Extract the (x, y) coordinate from the center of the cell holding the provided text.  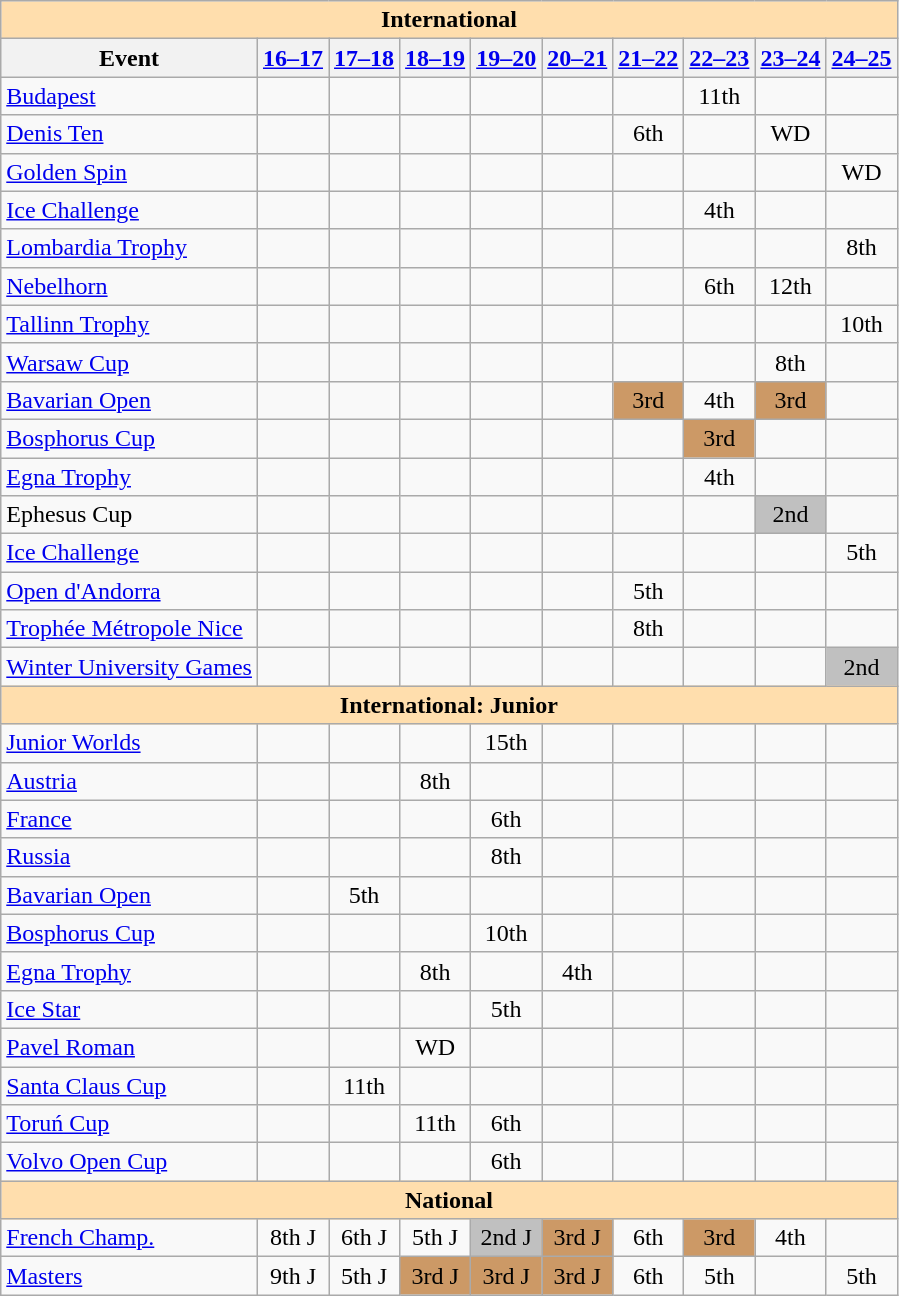
Winter University Games (130, 667)
Junior Worlds (130, 743)
19–20 (506, 58)
French Champ. (130, 1238)
21–22 (648, 58)
16–17 (292, 58)
Trophée Métropole Nice (130, 629)
20–21 (578, 58)
Golden Spin (130, 172)
18–19 (436, 58)
Ice Star (130, 1009)
Ephesus Cup (130, 515)
Tallinn Trophy (130, 324)
Warsaw Cup (130, 362)
National (449, 1200)
Nebelhorn (130, 286)
9th J (292, 1276)
Volvo Open Cup (130, 1162)
Event (130, 58)
Budapest (130, 96)
23–24 (790, 58)
6th J (364, 1238)
Lombardia Trophy (130, 248)
22–23 (720, 58)
Toruń Cup (130, 1124)
24–25 (862, 58)
12th (790, 286)
Santa Claus Cup (130, 1085)
International (449, 20)
2nd J (506, 1238)
Austria (130, 781)
Pavel Roman (130, 1047)
International: Junior (449, 705)
15th (506, 743)
Denis Ten (130, 134)
Masters (130, 1276)
Russia (130, 857)
France (130, 819)
17–18 (364, 58)
Open d'Andorra (130, 591)
8th J (292, 1238)
